Return [X, Y] of the center of cell containing provided text 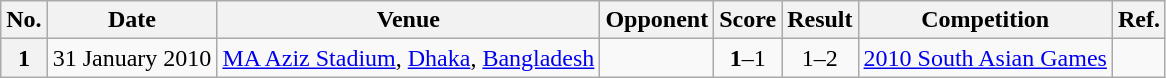
MA Aziz Stadium, Dhaka, Bangladesh [408, 58]
Competition [985, 20]
Ref. [1138, 20]
2010 South Asian Games [985, 58]
Result [820, 20]
1–1 [748, 58]
1 [24, 58]
31 January 2010 [132, 58]
Opponent [657, 20]
1–2 [820, 58]
Venue [408, 20]
No. [24, 20]
Date [132, 20]
Score [748, 20]
